Pinpoint the cell where the given text exists, returning its (x, y) midpoint coordinate. 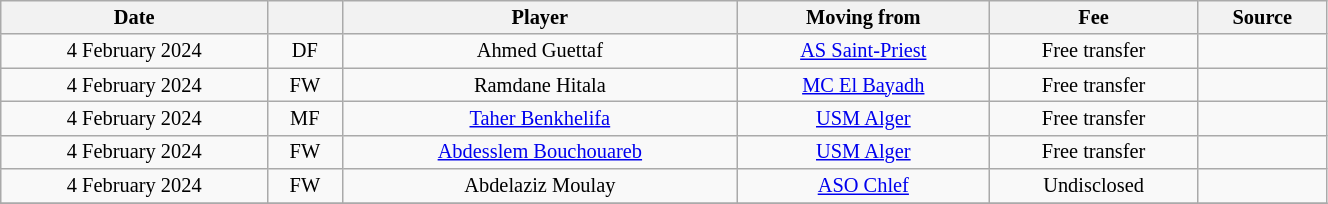
Ahmed Guettaf (540, 51)
Taher Benkhelifa (540, 118)
Abdesslem Bouchouareb (540, 152)
MC El Bayadh (864, 85)
Source (1262, 17)
AS Saint-Priest (864, 51)
Moving from (864, 17)
Player (540, 17)
Fee (1094, 17)
Abdelaziz Moulay (540, 186)
Undisclosed (1094, 186)
DF (305, 51)
ASO Chlef (864, 186)
Date (134, 17)
Ramdane Hitala (540, 85)
MF (305, 118)
